Extract the (X, Y) coordinate from the center of the cell holding the provided text.  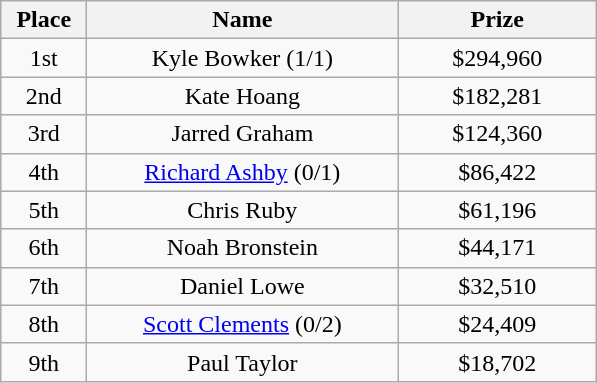
Chris Ruby (242, 210)
Daniel Lowe (242, 286)
Richard Ashby (0/1) (242, 172)
Jarred Graham (242, 134)
1st (44, 58)
Paul Taylor (242, 362)
Place (44, 20)
8th (44, 324)
Kate Hoang (242, 96)
Scott Clements (0/2) (242, 324)
$182,281 (498, 96)
6th (44, 248)
$44,171 (498, 248)
Noah Bronstein (242, 248)
$18,702 (498, 362)
9th (44, 362)
$124,360 (498, 134)
7th (44, 286)
$86,422 (498, 172)
$61,196 (498, 210)
5th (44, 210)
$24,409 (498, 324)
$294,960 (498, 58)
Kyle Bowker (1/1) (242, 58)
Name (242, 20)
$32,510 (498, 286)
Prize (498, 20)
4th (44, 172)
3rd (44, 134)
2nd (44, 96)
